Return the [X, Y] coordinate for the center point of the cell that contains the specified text.  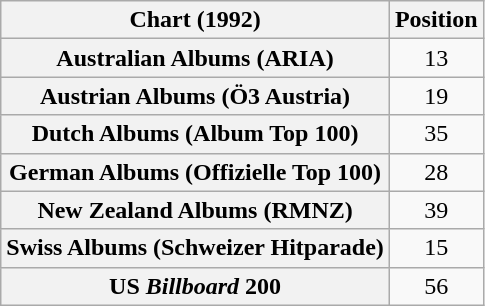
19 [436, 96]
Swiss Albums (Schweizer Hitparade) [196, 248]
Australian Albums (ARIA) [196, 58]
New Zealand Albums (RMNZ) [196, 210]
56 [436, 286]
Austrian Albums (Ö3 Austria) [196, 96]
39 [436, 210]
US Billboard 200 [196, 286]
35 [436, 134]
German Albums (Offizielle Top 100) [196, 172]
13 [436, 58]
Chart (1992) [196, 20]
Position [436, 20]
15 [436, 248]
Dutch Albums (Album Top 100) [196, 134]
28 [436, 172]
